Detect which cell encompasses the target text, then output its (x, y) center coordinate. 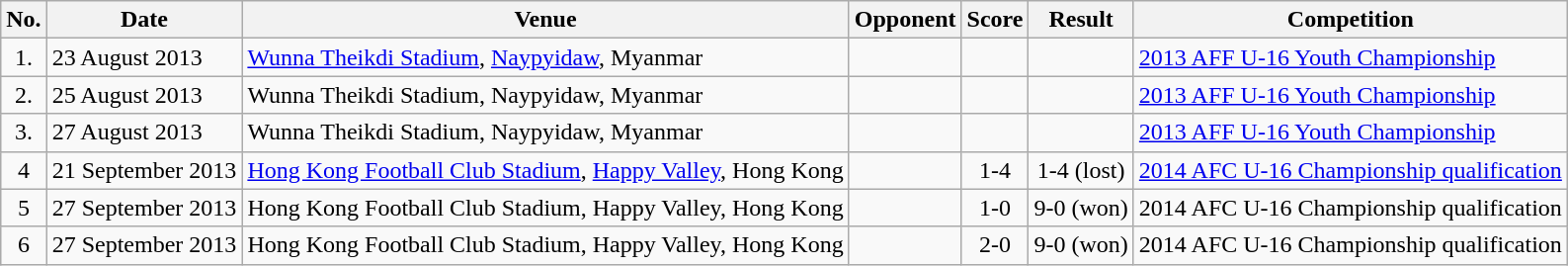
27 August 2013 (144, 133)
1-4 (995, 170)
No. (24, 20)
21 September 2013 (144, 170)
Result (1081, 20)
2-0 (995, 245)
6 (24, 245)
1-0 (995, 208)
23 August 2013 (144, 57)
1-4 (lost) (1081, 170)
2. (24, 95)
Opponent (905, 20)
Competition (1350, 20)
1. (24, 57)
Venue (545, 20)
4 (24, 170)
Date (144, 20)
Score (995, 20)
5 (24, 208)
25 August 2013 (144, 95)
3. (24, 133)
